Identify which cell holds the provided text, then report its [x, y] central coordinate. 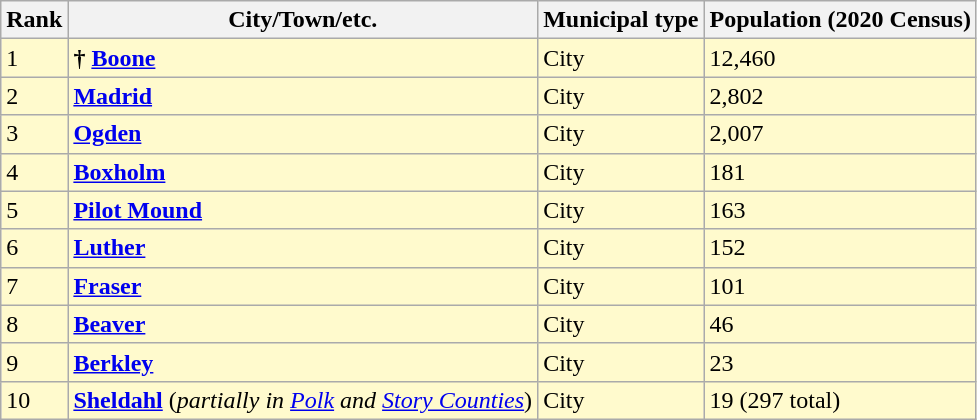
2,007 [840, 134]
152 [840, 248]
4 [34, 172]
6 [34, 248]
Ogden [303, 134]
1 [34, 58]
9 [34, 362]
Municipal type [621, 20]
163 [840, 210]
3 [34, 134]
Population (2020 Census) [840, 20]
Luther [303, 248]
2 [34, 96]
19 (297 total) [840, 400]
181 [840, 172]
2,802 [840, 96]
† Boone [303, 58]
Rank [34, 20]
Boxholm [303, 172]
8 [34, 324]
Beaver [303, 324]
Sheldahl (partially in Polk and Story Counties) [303, 400]
Berkley [303, 362]
12,460 [840, 58]
City/Town/etc. [303, 20]
Madrid [303, 96]
23 [840, 362]
7 [34, 286]
46 [840, 324]
Pilot Mound [303, 210]
Fraser [303, 286]
10 [34, 400]
5 [34, 210]
101 [840, 286]
